For the text-containing cell, return its midpoint in (x, y) coordinate format. 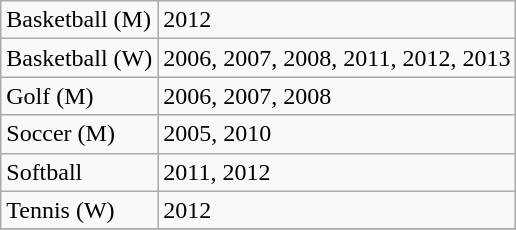
Softball (80, 172)
2006, 2007, 2008 (337, 96)
2011, 2012 (337, 172)
2005, 2010 (337, 134)
Golf (M) (80, 96)
Soccer (M) (80, 134)
Basketball (W) (80, 58)
Tennis (W) (80, 210)
2006, 2007, 2008, 2011, 2012, 2013 (337, 58)
Basketball (M) (80, 20)
